Extract the (X, Y) coordinate from the center of the cell holding the provided text.  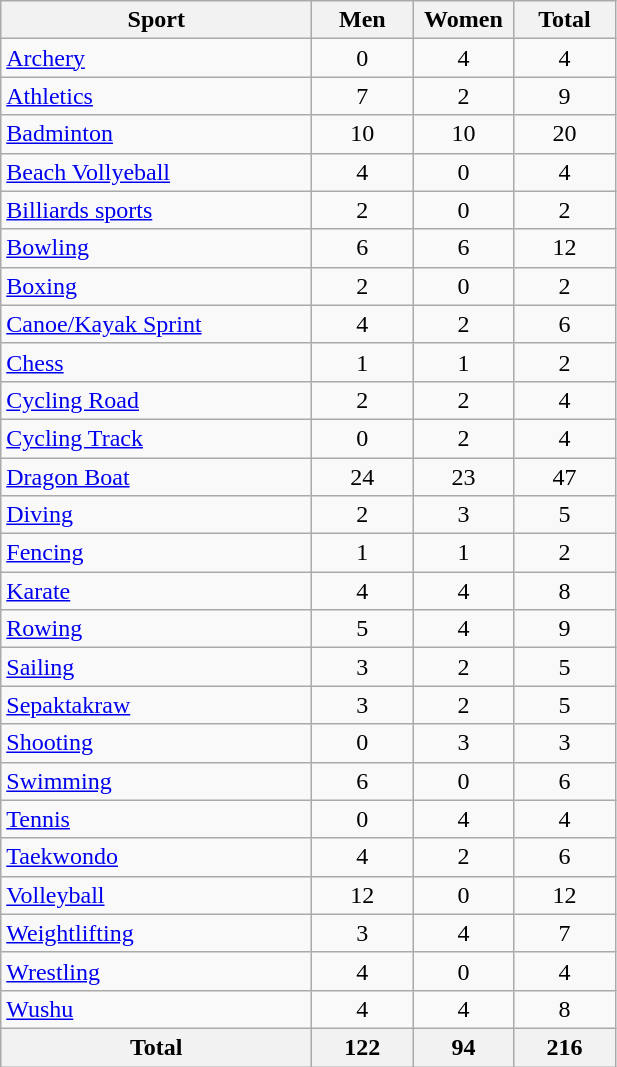
20 (564, 134)
Sepaktakraw (156, 705)
Rowing (156, 629)
Swimming (156, 781)
Cycling Road (156, 400)
Badminton (156, 134)
Cycling Track (156, 438)
47 (564, 477)
216 (564, 1047)
24 (362, 477)
Wrestling (156, 971)
Shooting (156, 743)
Canoe/Kayak Sprint (156, 324)
Dragon Boat (156, 477)
Wushu (156, 1009)
Karate (156, 591)
Sport (156, 20)
Taekwondo (156, 857)
Chess (156, 362)
23 (464, 477)
Weightlifting (156, 933)
Tennis (156, 819)
Sailing (156, 667)
Billiards sports (156, 210)
Diving (156, 515)
Volleyball (156, 895)
Bowling (156, 248)
Men (362, 20)
Women (464, 20)
Archery (156, 58)
Fencing (156, 553)
Athletics (156, 96)
94 (464, 1047)
Beach Vollyeball (156, 172)
Boxing (156, 286)
122 (362, 1047)
